From the cell containing the given text, extract its center point as [X, Y] coordinate. 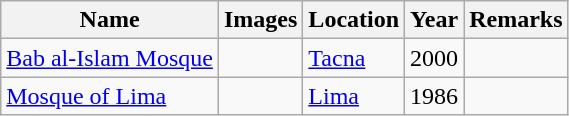
Remarks [516, 20]
Location [354, 20]
Bab al-Islam Mosque [110, 58]
Lima [354, 96]
Mosque of Lima [110, 96]
2000 [434, 58]
Year [434, 20]
Name [110, 20]
Images [260, 20]
Tacna [354, 58]
1986 [434, 96]
